For the text-containing cell, return its midpoint in (x, y) coordinate format. 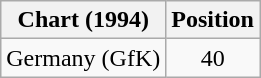
Position (213, 20)
Chart (1994) (84, 20)
40 (213, 58)
Germany (GfK) (84, 58)
